Detect which cell encompasses the target text, then output its (x, y) center coordinate. 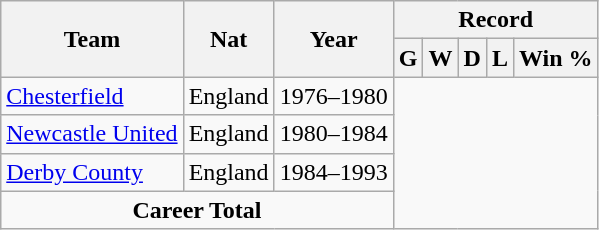
Win % (556, 58)
1976–1980 (334, 96)
Team (92, 39)
D (472, 58)
Career Total (197, 210)
Year (334, 39)
Newcastle United (92, 134)
G (408, 58)
1980–1984 (334, 134)
L (500, 58)
1984–1993 (334, 172)
Record (496, 20)
W (440, 58)
Chesterfield (92, 96)
Nat (228, 39)
Derby County (92, 172)
